Identify which cell holds the provided text, then report its (X, Y) central coordinate. 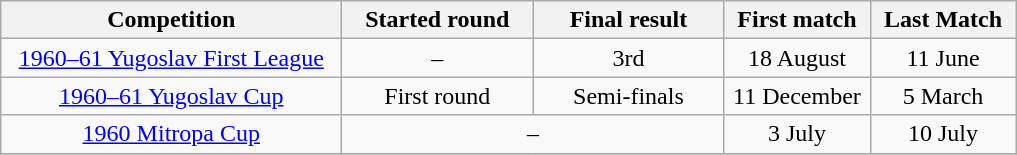
5 March (943, 96)
3rd (628, 58)
18 August (797, 58)
Final result (628, 20)
First match (797, 20)
Started round (438, 20)
Competition (172, 20)
11 June (943, 58)
Last Match (943, 20)
3 July (797, 134)
1960 Mitropa Cup (172, 134)
1960–61 Yugoslav Cup (172, 96)
1960–61 Yugoslav First League (172, 58)
First round (438, 96)
11 December (797, 96)
10 July (943, 134)
Semi-finals (628, 96)
